For the text-containing cell, return its midpoint in (x, y) coordinate format. 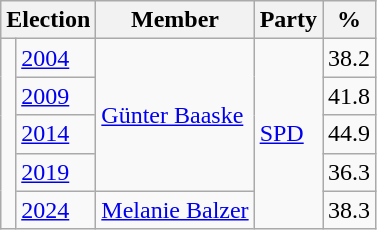
36.3 (348, 172)
38.2 (348, 58)
38.3 (348, 210)
2014 (56, 134)
Melanie Balzer (175, 210)
2004 (56, 58)
Günter Baaske (175, 115)
SPD (288, 134)
2009 (56, 96)
41.8 (348, 96)
Member (175, 20)
Party (288, 20)
2019 (56, 172)
44.9 (348, 134)
% (348, 20)
Election (48, 20)
2024 (56, 210)
